Return the [X, Y] coordinate for the center point of the cell that contains the specified text.  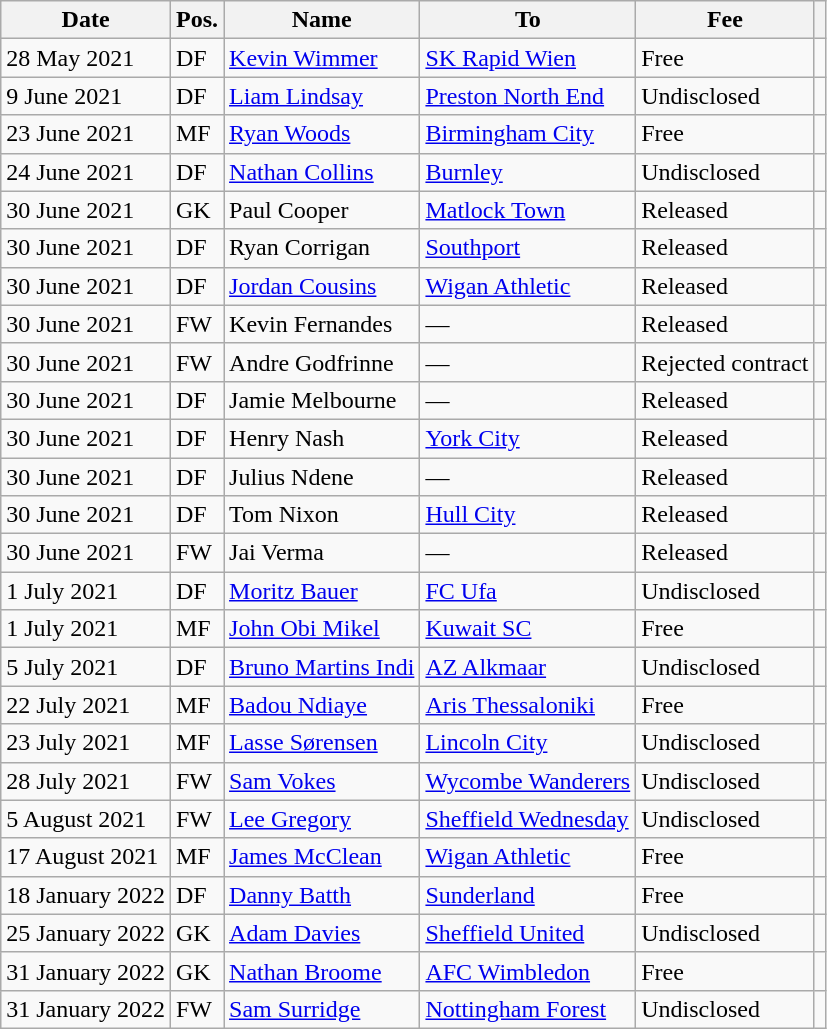
Bruno Martins Indi [322, 667]
Nathan Collins [322, 172]
Preston North End [528, 96]
Name [322, 20]
5 August 2021 [86, 819]
17 August 2021 [86, 857]
Tom Nixon [322, 515]
Jamie Melbourne [322, 400]
Kevin Fernandes [322, 324]
Aris Thessaloniki [528, 705]
Kevin Wimmer [322, 58]
Sunderland [528, 895]
Rejected contract [725, 362]
Lincoln City [528, 743]
Julius Ndene [322, 477]
24 June 2021 [86, 172]
Sam Surridge [322, 1009]
Ryan Corrigan [322, 248]
Sam Vokes [322, 781]
Adam Davies [322, 933]
Nathan Broome [322, 971]
Hull City [528, 515]
Sheffield Wednesday [528, 819]
Andre Godfrinne [322, 362]
22 July 2021 [86, 705]
Kuwait SC [528, 629]
23 June 2021 [86, 134]
To [528, 20]
Date [86, 20]
5 July 2021 [86, 667]
FC Ufa [528, 591]
18 January 2022 [86, 895]
John Obi Mikel [322, 629]
Southport [528, 248]
Lasse Sørensen [322, 743]
Pos. [196, 20]
York City [528, 438]
Matlock Town [528, 210]
28 July 2021 [86, 781]
Liam Lindsay [322, 96]
Lee Gregory [322, 819]
Sheffield United [528, 933]
9 June 2021 [86, 96]
AFC Wimbledon [528, 971]
Wycombe Wanderers [528, 781]
SK Rapid Wien [528, 58]
Jordan Cousins [322, 286]
Paul Cooper [322, 210]
Henry Nash [322, 438]
Badou Ndiaye [322, 705]
23 July 2021 [86, 743]
James McClean [322, 857]
Fee [725, 20]
Nottingham Forest [528, 1009]
Birmingham City [528, 134]
Danny Batth [322, 895]
Moritz Bauer [322, 591]
Jai Verma [322, 553]
28 May 2021 [86, 58]
Burnley [528, 172]
AZ Alkmaar [528, 667]
Ryan Woods [322, 134]
25 January 2022 [86, 933]
